Return the (x, y) coordinate for the center point of the cell that contains the specified text.  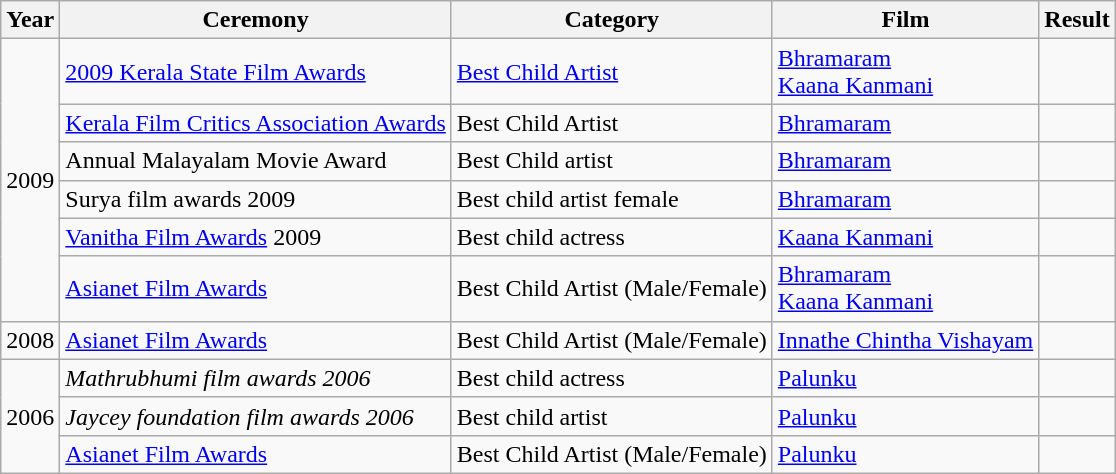
Kaana Kanmani (905, 237)
Best child artist (612, 416)
Innathe Chintha Vishayam (905, 340)
Jaycey foundation film awards 2006 (256, 416)
2009 (30, 180)
Surya film awards 2009 (256, 199)
Vanitha Film Awards 2009 (256, 237)
Film (905, 20)
Kerala Film Critics Association Awards (256, 123)
Best child artist female (612, 199)
Ceremony (256, 20)
2008 (30, 340)
2006 (30, 416)
Best Child artist (612, 161)
Result (1077, 20)
2009 Kerala State Film Awards (256, 72)
Annual Malayalam Movie Award (256, 161)
Year (30, 20)
Mathrubhumi film awards 2006 (256, 378)
Category (612, 20)
